Find where the given text appears and provide that cell's center as [X, Y] coordinate. 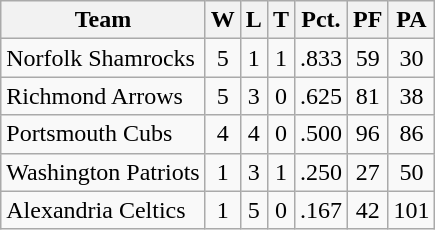
96 [367, 134]
27 [367, 172]
Pct. [320, 20]
.833 [320, 58]
L [254, 20]
Team [103, 20]
.167 [320, 210]
PA [412, 20]
Norfolk Shamrocks [103, 58]
T [280, 20]
30 [412, 58]
Portsmouth Cubs [103, 134]
59 [367, 58]
Alexandria Celtics [103, 210]
Richmond Arrows [103, 96]
.500 [320, 134]
81 [367, 96]
86 [412, 134]
PF [367, 20]
50 [412, 172]
101 [412, 210]
Washington Patriots [103, 172]
38 [412, 96]
.250 [320, 172]
42 [367, 210]
W [222, 20]
.625 [320, 96]
